Capture the cell that displays the provided text and extract its [X, Y] central coordinate. 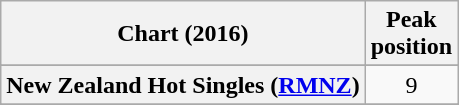
Chart (2016) [183, 34]
New Zealand Hot Singles (RMNZ) [183, 85]
9 [411, 85]
Peakposition [411, 34]
